Return [x, y] of the center of cell containing provided text 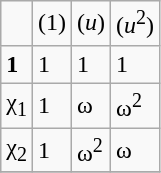
(u) [92, 24]
(1) [52, 24]
χ1 [17, 106]
(u2) [136, 24]
χ2 [17, 150]
